Scan for the cell matching the given text and deliver its [x, y] coordinate at center. 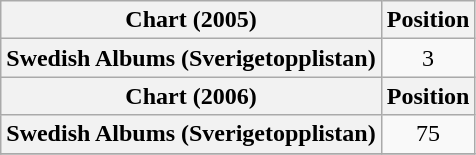
3 [428, 58]
Chart (2005) [191, 20]
Chart (2006) [191, 96]
75 [428, 134]
